Identify which cell holds the provided text, then report its (X, Y) central coordinate. 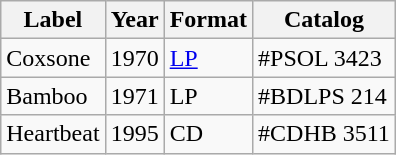
#CDHB 3511 (324, 134)
#PSOL 3423 (324, 58)
Year (134, 20)
Label (53, 20)
Format (208, 20)
#BDLPS 214 (324, 96)
Bamboo (53, 96)
1971 (134, 96)
Catalog (324, 20)
1995 (134, 134)
Heartbeat (53, 134)
Coxsone (53, 58)
1970 (134, 58)
CD (208, 134)
